Scan for the cell matching the given text and deliver its [x, y] coordinate at center. 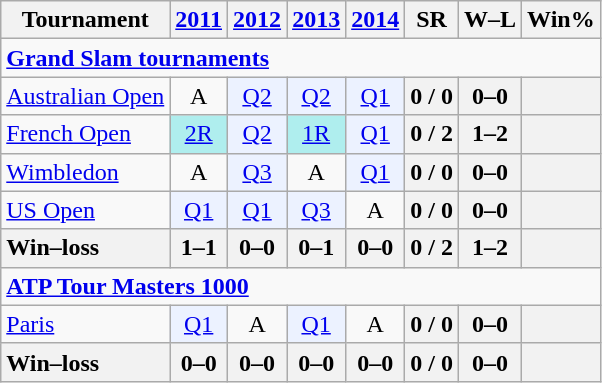
Win% [562, 20]
2012 [258, 20]
US Open [86, 210]
2011 [199, 20]
ATP Tour Masters 1000 [300, 286]
W–L [490, 20]
2R [199, 134]
0–1 [316, 248]
2014 [376, 20]
Grand Slam tournaments [300, 58]
1R [316, 134]
French Open [86, 134]
Paris [86, 324]
Australian Open [86, 96]
Wimbledon [86, 172]
Tournament [86, 20]
1–1 [199, 248]
2013 [316, 20]
SR [432, 20]
